Locate the cell with the specified text and output its [x, y] center coordinate. 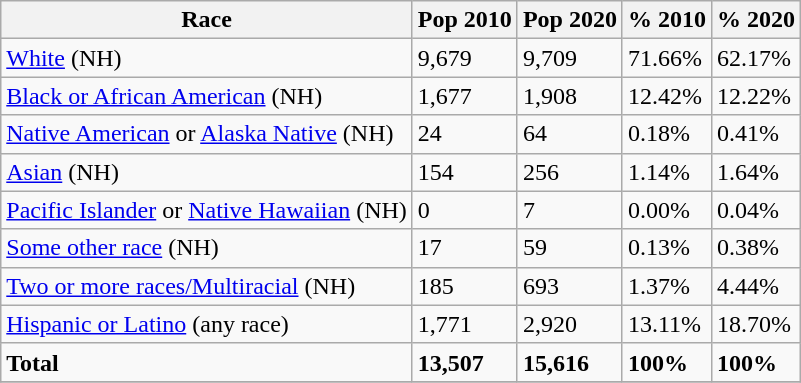
71.66% [666, 58]
Total [207, 362]
Pop 2010 [464, 20]
White (NH) [207, 58]
0.13% [666, 248]
7 [570, 210]
4.44% [756, 286]
15,616 [570, 362]
Black or African American (NH) [207, 96]
% 2010 [666, 20]
Pacific Islander or Native Hawaiian (NH) [207, 210]
Native American or Alaska Native (NH) [207, 134]
13,507 [464, 362]
18.70% [756, 324]
Hispanic or Latino (any race) [207, 324]
2,920 [570, 324]
1.37% [666, 286]
% 2020 [756, 20]
0.04% [756, 210]
Two or more races/Multiracial (NH) [207, 286]
1,677 [464, 96]
9,709 [570, 58]
Pop 2020 [570, 20]
12.22% [756, 96]
13.11% [666, 324]
1,908 [570, 96]
693 [570, 286]
64 [570, 134]
17 [464, 248]
1.64% [756, 172]
1,771 [464, 324]
0 [464, 210]
12.42% [666, 96]
24 [464, 134]
Race [207, 20]
62.17% [756, 58]
0.38% [756, 248]
0.18% [666, 134]
Some other race (NH) [207, 248]
185 [464, 286]
0.00% [666, 210]
0.41% [756, 134]
154 [464, 172]
256 [570, 172]
1.14% [666, 172]
59 [570, 248]
9,679 [464, 58]
Asian (NH) [207, 172]
